Return the (x, y) coordinate for the center point of the cell that contains the specified text.  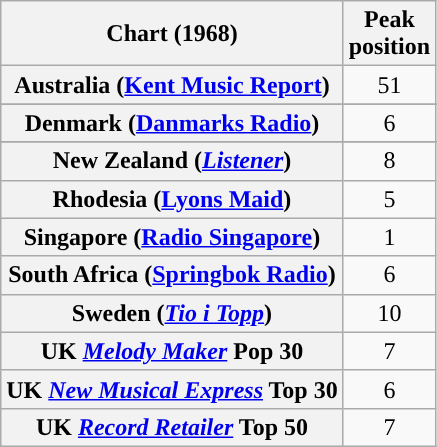
South Africa (Springbok Radio) (172, 275)
Rhodesia (Lyons Maid) (172, 199)
Sweden (Tio i Topp) (172, 313)
1 (389, 237)
UK Melody Maker Pop 30 (172, 351)
8 (389, 161)
Singapore (Radio Singapore) (172, 237)
Denmark (Danmarks Radio) (172, 123)
UK Record Retailer Top 50 (172, 427)
New Zealand (Listener) (172, 161)
51 (389, 85)
5 (389, 199)
UK New Musical Express Top 30 (172, 389)
Peakposition (389, 34)
Chart (1968) (172, 34)
10 (389, 313)
Australia (Kent Music Report) (172, 85)
